Capture the cell that displays the provided text and extract its [x, y] central coordinate. 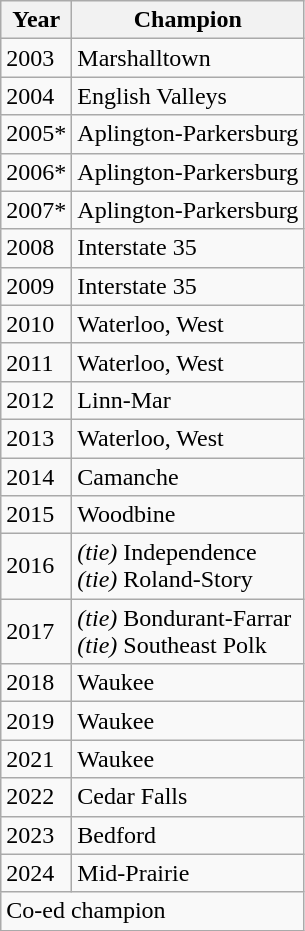
Year [36, 20]
2021 [36, 759]
Marshalltown [188, 58]
2008 [36, 248]
2005* [36, 134]
Mid-Prairie [188, 873]
2018 [36, 683]
Bedford [188, 835]
2024 [36, 873]
2012 [36, 400]
Cedar Falls [188, 797]
2004 [36, 96]
2023 [36, 835]
2013 [36, 438]
Camanche [188, 477]
2022 [36, 797]
2003 [36, 58]
Champion [188, 20]
2009 [36, 286]
2015 [36, 515]
(tie) Independence(tie) Roland-Story [188, 566]
Co-ed champion [152, 911]
2011 [36, 362]
English Valleys [188, 96]
2017 [36, 632]
2014 [36, 477]
2016 [36, 566]
(tie) Bondurant-Farrar(tie) Southeast Polk [188, 632]
Linn-Mar [188, 400]
2006* [36, 172]
2007* [36, 210]
2010 [36, 324]
2019 [36, 721]
Woodbine [188, 515]
